Search for the cell housing the specified text and yield its [x, y] center coordinate. 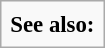
See also: [52, 24]
